Capture the cell that displays the provided text and extract its (x, y) central coordinate. 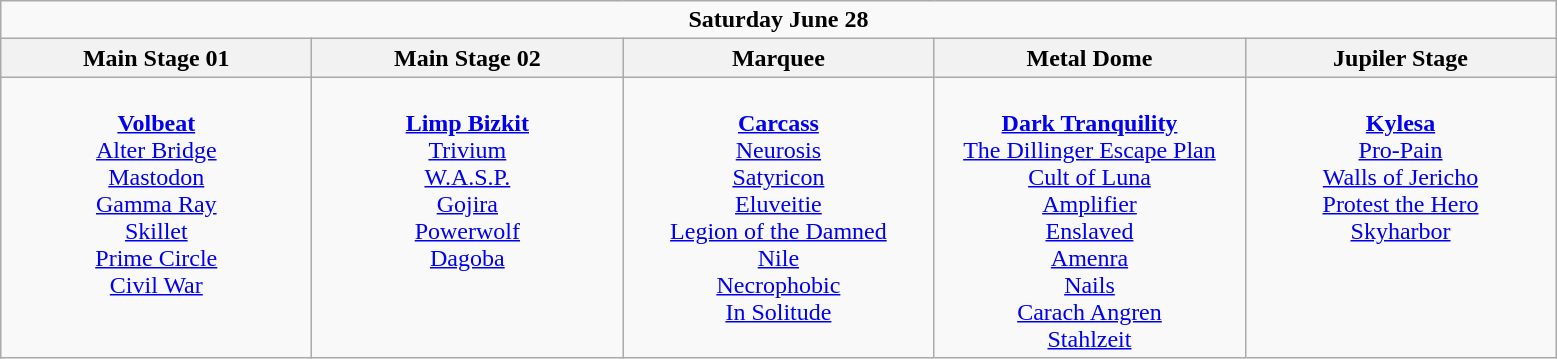
Limp Bizkit Trivium W.A.S.P. Gojira Powerwolf Dagoba (468, 218)
Marquee (778, 58)
Volbeat Alter Bridge Mastodon Gamma Ray Skillet Prime Circle Civil War (156, 218)
Saturday June 28 (778, 20)
Dark Tranquility The Dillinger Escape Plan Cult of Luna Amplifier Enslaved Amenra Nails Carach Angren Stahlzeit (1090, 218)
Main Stage 02 (468, 58)
Jupiler Stage (1400, 58)
Kylesa Pro-Pain Walls of Jericho Protest the Hero Skyharbor (1400, 218)
Metal Dome (1090, 58)
Carcass Neurosis Satyricon Eluveitie Legion of the Damned Nile Necrophobic In Solitude (778, 218)
Main Stage 01 (156, 58)
